Pinpoint the cell where the given text exists, returning its [x, y] midpoint coordinate. 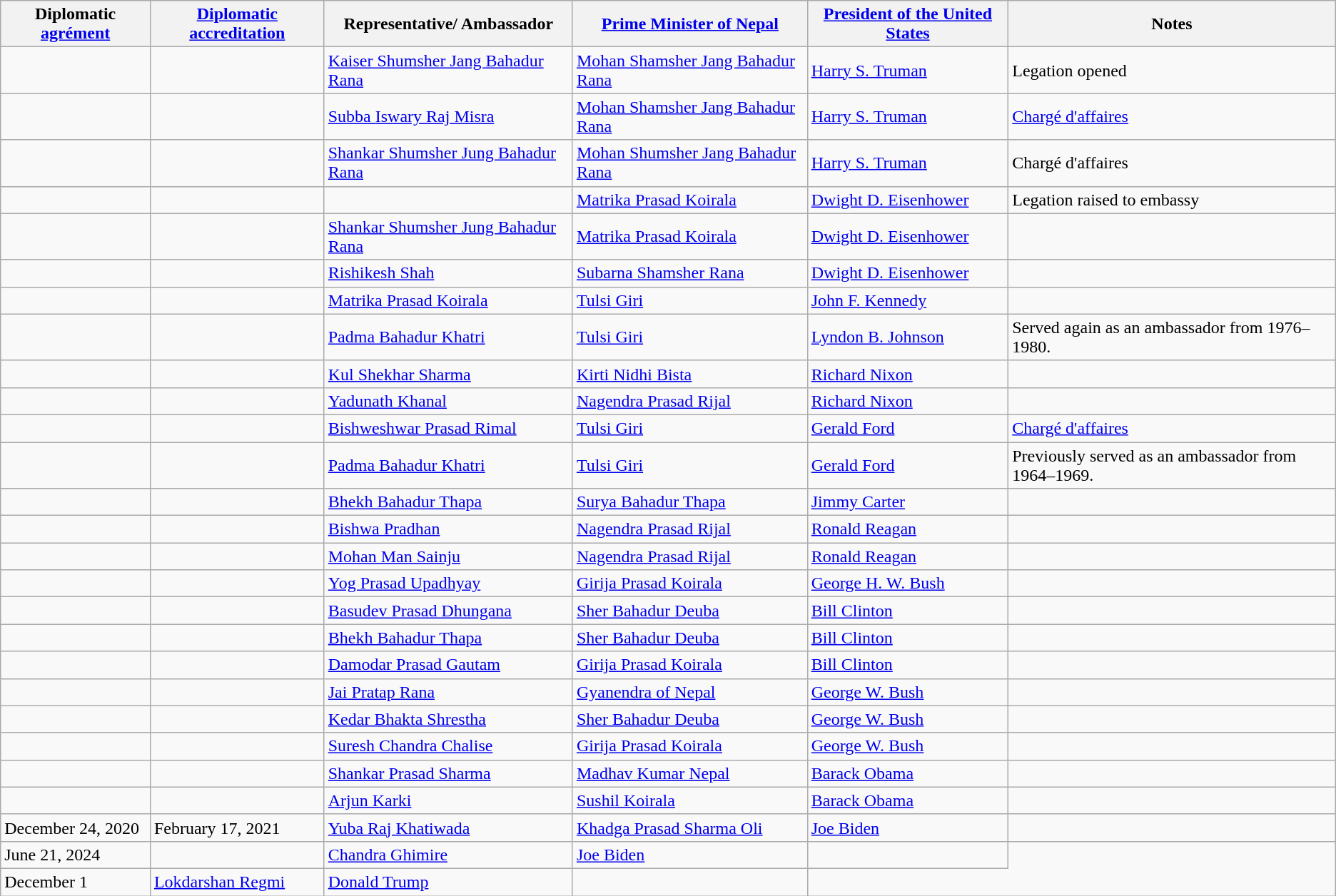
Arjun Karki [448, 800]
Kedar Bhakta Shrestha [448, 719]
Yadunath Khanal [448, 401]
Gyanendra of Nepal [689, 692]
December 24, 2020 [76, 828]
Surya Bahadur Thapa [689, 502]
Kirti Nidhi Bista [689, 374]
Subarna Shamsher Rana [689, 273]
Sushil Koirala [689, 800]
President of the United States [908, 24]
Legation raised to embassy [1172, 200]
Bishweshwar Prasad Rimal [448, 428]
Previously served as an ambassador from 1964–1969. [1172, 465]
Mohan Shumsher Jang Bahadur Rana [689, 163]
Diplomatic accreditation [237, 24]
Donald Trump [448, 882]
Yog Prasad Upadhyay [448, 584]
Bishwa Pradhan [448, 529]
Notes [1172, 24]
February 17, 2021 [237, 828]
Served again as an ambassador from 1976–1980. [1172, 337]
June 21, 2024 [76, 855]
Suresh Chandra Chalise [448, 746]
Legation opened [1172, 70]
Khadga Prasad Sharma Oli [689, 828]
Lokdarshan Regmi [237, 882]
Jimmy Carter [908, 502]
Basudev Prasad Dhungana [448, 611]
Jai Pratap Rana [448, 692]
Shankar Prasad Sharma [448, 773]
Kaiser Shumsher Jang Bahadur Rana [448, 70]
Rishikesh Shah [448, 273]
Damodar Prasad Gautam [448, 665]
Prime Minister of Nepal [689, 24]
Representative/ Ambassador [448, 24]
Diplomatic agrément [76, 24]
Madhav Kumar Nepal [689, 773]
Mohan Man Sainju [448, 556]
Yuba Raj Khatiwada [448, 828]
George H. W. Bush [908, 584]
Subba Iswary Raj Misra [448, 117]
Chandra Ghimire [448, 855]
December 1 [76, 882]
John F. Kennedy [908, 300]
Lyndon B. Johnson [908, 337]
Kul Shekhar Sharma [448, 374]
